Determine the [x, y] coordinate at the center of the cell enclosing the given text.  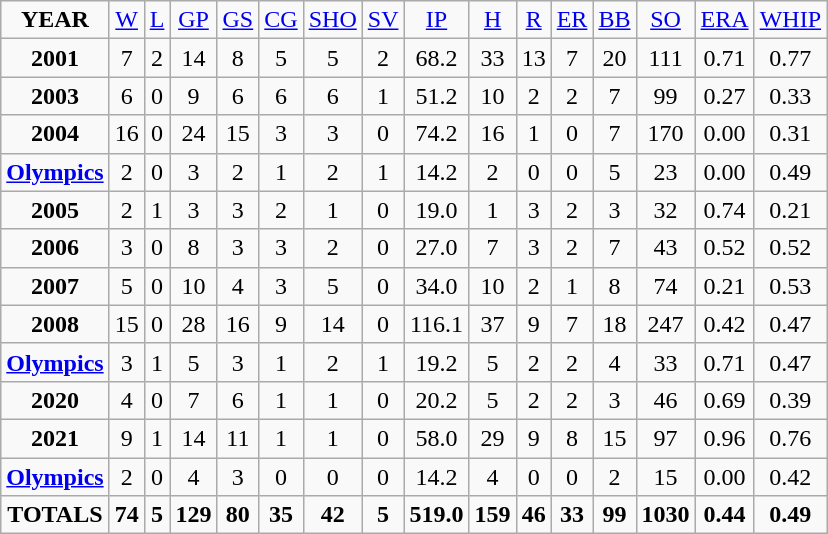
35 [281, 515]
29 [492, 438]
SHO [332, 20]
129 [194, 515]
2021 [55, 438]
TOTALS [55, 515]
20.2 [436, 400]
37 [492, 324]
58.0 [436, 438]
2001 [55, 58]
GP [194, 20]
0.53 [790, 286]
0.76 [790, 438]
2020 [55, 400]
43 [666, 248]
2008 [55, 324]
51.2 [436, 96]
97 [666, 438]
116.1 [436, 324]
2007 [55, 286]
GS [238, 20]
19.0 [436, 210]
L [157, 20]
34.0 [436, 286]
42 [332, 515]
28 [194, 324]
IP [436, 20]
0.31 [790, 134]
2006 [55, 248]
0.69 [724, 400]
W [126, 20]
23 [666, 172]
159 [492, 515]
0.27 [724, 96]
27.0 [436, 248]
ERA [724, 20]
ER [572, 20]
BB [614, 20]
247 [666, 324]
2005 [55, 210]
74.2 [436, 134]
0.77 [790, 58]
0.74 [724, 210]
170 [666, 134]
20 [614, 58]
1030 [666, 515]
0.44 [724, 515]
2003 [55, 96]
24 [194, 134]
519.0 [436, 515]
0.33 [790, 96]
SO [666, 20]
R [534, 20]
SV [383, 20]
WHIP [790, 20]
68.2 [436, 58]
0.96 [724, 438]
H [492, 20]
YEAR [55, 20]
32 [666, 210]
18 [614, 324]
13 [534, 58]
80 [238, 515]
19.2 [436, 362]
11 [238, 438]
CG [281, 20]
111 [666, 58]
0.39 [790, 400]
2004 [55, 134]
